Locate the cell with the specified text and output its [X, Y] center coordinate. 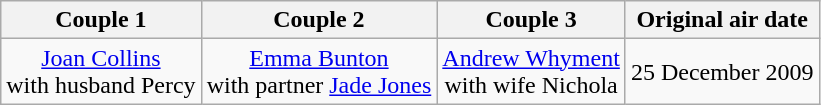
Couple 3 [532, 20]
Emma Buntonwith partner Jade Jones [319, 72]
Joan Collinswith husband Percy [101, 72]
Couple 1 [101, 20]
Couple 2 [319, 20]
Andrew Whymentwith wife Nichola [532, 72]
Original air date [722, 20]
25 December 2009 [722, 72]
